Scan for the cell matching the given text and deliver its [x, y] coordinate at center. 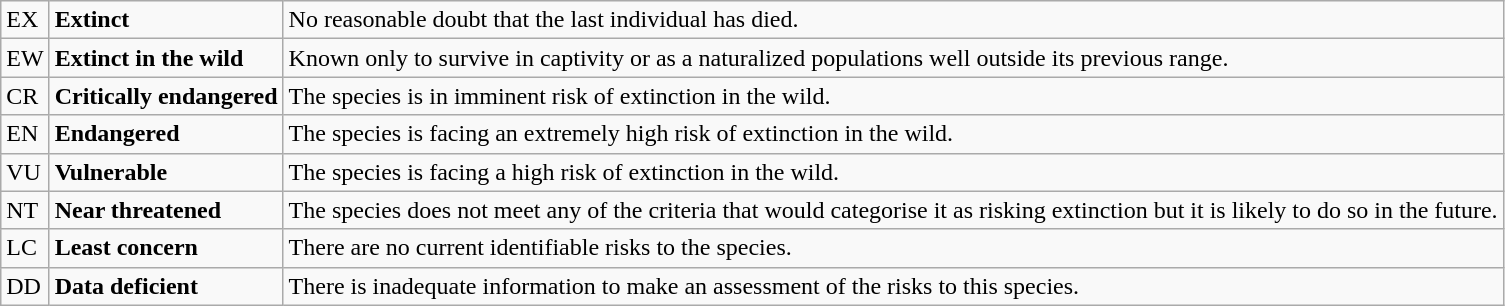
Vulnerable [166, 172]
VU [25, 172]
NT [25, 210]
There is inadequate information to make an assessment of the risks to this species. [893, 286]
The species is in imminent risk of extinction in the wild. [893, 96]
DD [25, 286]
The species is facing an extremely high risk of extinction in the wild. [893, 134]
EW [25, 58]
EX [25, 20]
Extinct [166, 20]
CR [25, 96]
The species does not meet any of the criteria that would categorise it as risking extinction but it is likely to do so in the future. [893, 210]
Data deficient [166, 286]
Critically endangered [166, 96]
LC [25, 248]
EN [25, 134]
Known only to survive in captivity or as a naturalized populations well outside its previous range. [893, 58]
No reasonable doubt that the last individual has died. [893, 20]
Least concern [166, 248]
The species is facing a high risk of extinction in the wild. [893, 172]
Near threatened [166, 210]
Endangered [166, 134]
Extinct in the wild [166, 58]
There are no current identifiable risks to the species. [893, 248]
